Scan for the cell matching the given text and deliver its [x, y] coordinate at center. 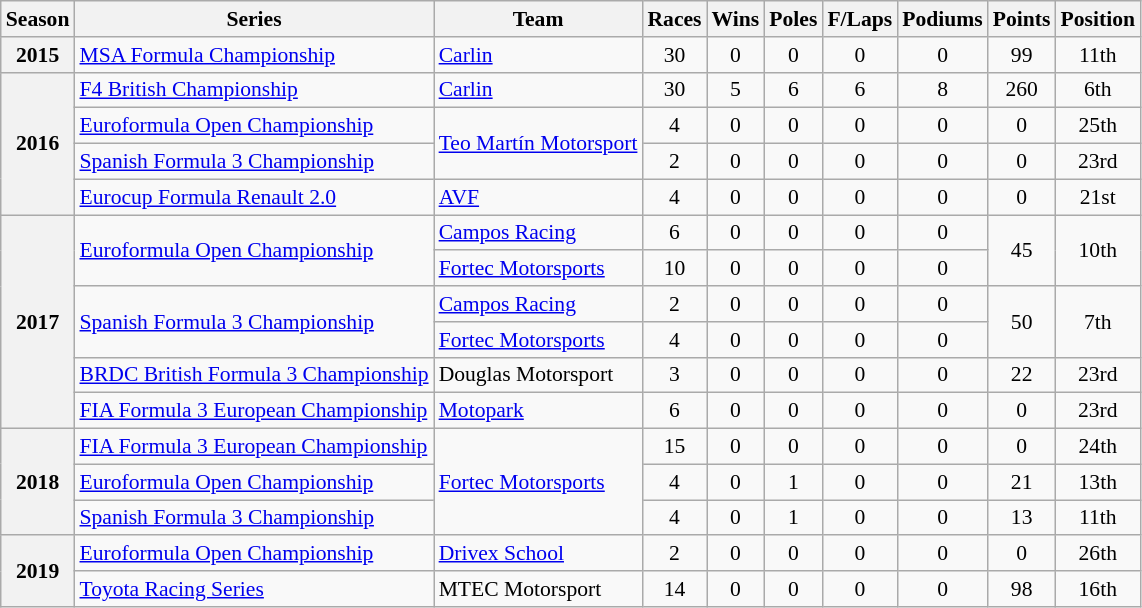
8 [942, 90]
AVF [538, 197]
F/Laps [860, 19]
Eurocup Formula Renault 2.0 [254, 197]
Points [1022, 19]
99 [1022, 55]
10 [674, 269]
2018 [38, 482]
Season [38, 19]
Douglas Motorsport [538, 375]
3 [674, 375]
BRDC British Formula 3 Championship [254, 375]
MSA Formula Championship [254, 55]
21st [1098, 197]
Motopark [538, 411]
Teo Martín Motorsport [538, 144]
22 [1022, 375]
2017 [38, 322]
16th [1098, 589]
45 [1022, 250]
MTEC Motorsport [538, 589]
F4 British Championship [254, 90]
Wins [736, 19]
50 [1022, 322]
5 [736, 90]
7th [1098, 322]
Toyota Racing Series [254, 589]
Series [254, 19]
Position [1098, 19]
13th [1098, 482]
21 [1022, 482]
98 [1022, 589]
Races [674, 19]
13 [1022, 518]
Team [538, 19]
15 [674, 447]
10th [1098, 250]
Podiums [942, 19]
2019 [38, 572]
14 [674, 589]
Drivex School [538, 554]
Poles [793, 19]
24th [1098, 447]
260 [1022, 90]
2016 [38, 143]
6th [1098, 90]
26th [1098, 554]
25th [1098, 126]
2015 [38, 55]
